Find where the given text appears and provide that cell's center as (x, y) coordinate. 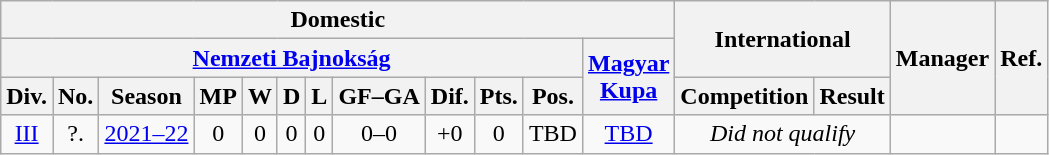
No. (75, 96)
Competition (744, 96)
Did not qualify (782, 134)
International (782, 39)
III (27, 134)
MagyarKupa (628, 77)
GF–GA (379, 96)
Dif. (450, 96)
L (320, 96)
Ref. (1022, 58)
Nemzeti Bajnokság (292, 58)
Domestic (338, 20)
Pts. (498, 96)
0–0 (379, 134)
D (291, 96)
Div. (27, 96)
Result (852, 96)
?. (75, 134)
Season (146, 96)
MP (218, 96)
+0 (450, 134)
Manager (942, 58)
2021–22 (146, 134)
W (260, 96)
Pos. (552, 96)
